From the cell containing the given text, extract its center point as (x, y) coordinate. 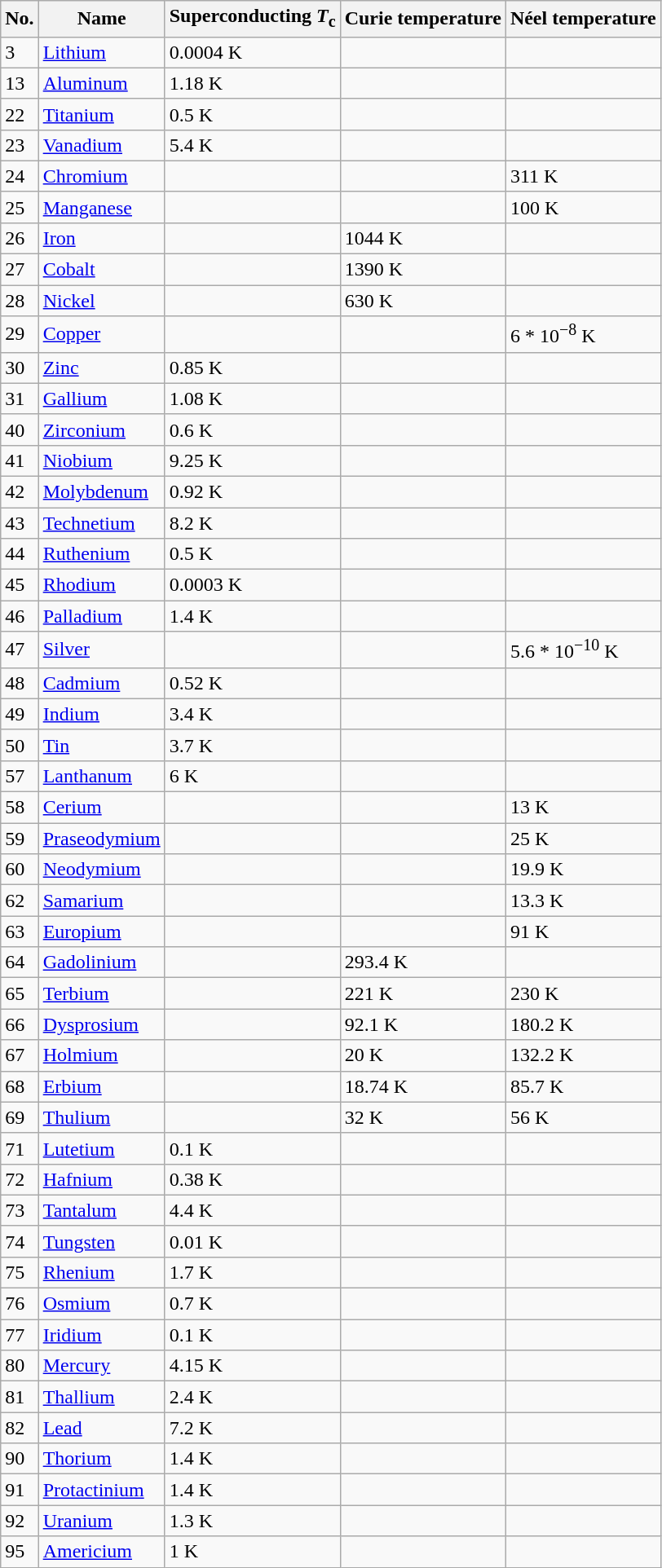
64 (20, 962)
180.2 K (583, 1024)
Aluminum (101, 83)
0.7 K (253, 1304)
18.74 K (422, 1086)
Technetium (101, 523)
29 (20, 334)
19.9 K (583, 870)
63 (20, 932)
Lithium (101, 52)
75 (20, 1273)
Curie temperature (422, 19)
24 (20, 176)
7.2 K (253, 1428)
27 (20, 270)
25 (20, 207)
Tantalum (101, 1210)
0.0004 K (253, 52)
95 (20, 1552)
No. (20, 19)
311 K (583, 176)
Manganese (101, 207)
60 (20, 870)
47 (20, 650)
Zinc (101, 368)
Europium (101, 932)
1390 K (422, 270)
Cerium (101, 808)
81 (20, 1397)
1.3 K (253, 1521)
22 (20, 114)
4.4 K (253, 1210)
Holmium (101, 1055)
72 (20, 1179)
Niobium (101, 460)
20 K (422, 1055)
92.1 K (422, 1024)
1.08 K (253, 399)
Terbium (101, 993)
Mercury (101, 1366)
8.2 K (253, 523)
58 (20, 808)
82 (20, 1428)
Neodymium (101, 870)
62 (20, 901)
Tin (101, 745)
Copper (101, 334)
73 (20, 1210)
66 (20, 1024)
Gallium (101, 399)
3 (20, 52)
26 (20, 238)
71 (20, 1148)
Name (101, 19)
3.7 K (253, 745)
Samarium (101, 901)
Rhenium (101, 1273)
Gadolinium (101, 962)
13 K (583, 808)
3.4 K (253, 714)
23 (20, 145)
230 K (583, 993)
0.52 K (253, 683)
0.38 K (253, 1179)
Ruthenium (101, 554)
48 (20, 683)
Thulium (101, 1117)
13 (20, 83)
Cobalt (101, 270)
32 K (422, 1117)
0.92 K (253, 491)
Praseodymium (101, 839)
4.15 K (253, 1366)
41 (20, 460)
221 K (422, 993)
Americium (101, 1552)
132.2 K (583, 1055)
46 (20, 616)
0.85 K (253, 368)
92 (20, 1521)
1 K (253, 1552)
49 (20, 714)
0.01 K (253, 1241)
56 K (583, 1117)
77 (20, 1335)
30 (20, 368)
1.18 K (253, 83)
91 K (583, 932)
6 * 10−8 K (583, 334)
74 (20, 1241)
Cadmium (101, 683)
2.4 K (253, 1397)
100 K (583, 207)
65 (20, 993)
5.6 * 10−10 K (583, 650)
Palladium (101, 616)
1.7 K (253, 1273)
85.7 K (583, 1086)
76 (20, 1304)
Thallium (101, 1397)
67 (20, 1055)
Superconducting Tc (253, 19)
Zirconium (101, 429)
9.25 K (253, 460)
90 (20, 1459)
59 (20, 839)
Lutetium (101, 1148)
68 (20, 1086)
Chromium (101, 176)
1044 K (422, 238)
5.4 K (253, 145)
Osmium (101, 1304)
31 (20, 399)
Hafnium (101, 1179)
25 K (583, 839)
Lanthanum (101, 777)
Iron (101, 238)
Silver (101, 650)
Protactinium (101, 1490)
Iridium (101, 1335)
630 K (422, 301)
Néel temperature (583, 19)
Nickel (101, 301)
44 (20, 554)
80 (20, 1366)
57 (20, 777)
Vanadium (101, 145)
13.3 K (583, 901)
0.0003 K (253, 585)
69 (20, 1117)
293.4 K (422, 962)
91 (20, 1490)
43 (20, 523)
6 K (253, 777)
45 (20, 585)
Erbium (101, 1086)
Uranium (101, 1521)
Dysprosium (101, 1024)
50 (20, 745)
28 (20, 301)
0.6 K (253, 429)
Rhodium (101, 585)
Tungsten (101, 1241)
Lead (101, 1428)
Molybdenum (101, 491)
42 (20, 491)
Indium (101, 714)
Thorium (101, 1459)
40 (20, 429)
Titanium (101, 114)
